Pinpoint the cell where the given text exists, returning its [x, y] midpoint coordinate. 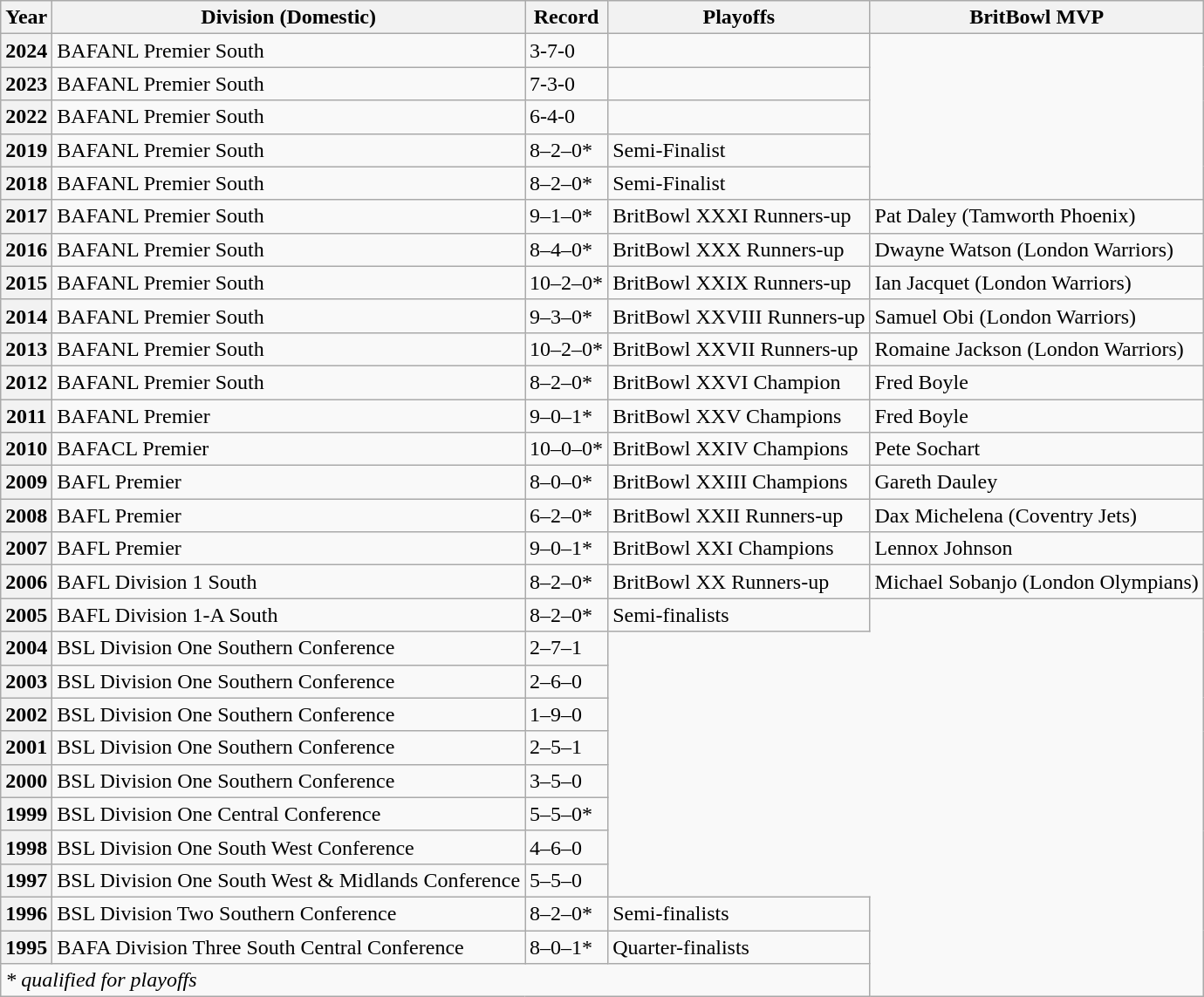
Pat Daley (Tamworth Phoenix) [1036, 216]
Playoffs [739, 17]
BAFANL Premier [289, 416]
9–3–0* [567, 316]
2–6–0 [567, 681]
2013 [26, 349]
BritBowl MVP [1036, 17]
2007 [26, 549]
BAFACL Premier [289, 449]
3–5–0 [567, 781]
Division (Domestic) [289, 17]
6-4-0 [567, 117]
Michael Sobanjo (London Olympians) [1036, 582]
10–0–0* [567, 449]
1999 [26, 814]
2000 [26, 781]
Ian Jacquet (London Warriors) [1036, 283]
2008 [26, 516]
BritBowl XXVIII Runners-up [739, 316]
2014 [26, 316]
4–6–0 [567, 847]
BritBowl XXI Champions [739, 549]
2005 [26, 615]
BritBowl XXIX Runners-up [739, 283]
2017 [26, 216]
BritBowl XXXI Runners-up [739, 216]
* qualified for playoffs [435, 980]
BritBowl XXVI Champion [739, 382]
6–2–0* [567, 516]
Lennox Johnson [1036, 549]
2023 [26, 84]
BritBowl XXIV Champions [739, 449]
BSL Division One Central Conference [289, 814]
1996 [26, 913]
Dwayne Watson (London Warriors) [1036, 249]
2009 [26, 482]
2024 [26, 51]
9–1–0* [567, 216]
2012 [26, 382]
1995 [26, 946]
Gareth Dauley [1036, 482]
BAFA Division Three South Central Conference [289, 946]
2022 [26, 117]
BritBowl XXV Champions [739, 416]
2004 [26, 648]
Quarter-finalists [739, 946]
7-3-0 [567, 84]
8–0–1* [567, 946]
BritBowl XXIII Champions [739, 482]
Dax Michelena (Coventry Jets) [1036, 516]
BritBowl XX Runners-up [739, 582]
8–4–0* [567, 249]
2015 [26, 283]
BSL Division Two Southern Conference [289, 913]
1997 [26, 880]
3-7-0 [567, 51]
2–5–1 [567, 748]
2019 [26, 150]
2–7–1 [567, 648]
2006 [26, 582]
8–0–0* [567, 482]
BritBowl XXX Runners-up [739, 249]
Pete Sochart [1036, 449]
2011 [26, 416]
2010 [26, 449]
BritBowl XXVII Runners-up [739, 349]
BSL Division One South West & Midlands Conference [289, 880]
BritBowl XXII Runners-up [739, 516]
2003 [26, 681]
BSL Division One South West Conference [289, 847]
BAFL Division 1-A South [289, 615]
1998 [26, 847]
2016 [26, 249]
Samuel Obi (London Warriors) [1036, 316]
BAFL Division 1 South [289, 582]
2001 [26, 748]
5–5–0* [567, 814]
Romaine Jackson (London Warriors) [1036, 349]
2018 [26, 183]
2002 [26, 714]
1–9–0 [567, 714]
5–5–0 [567, 880]
Year [26, 17]
Record [567, 17]
